Identify which cell holds the provided text, then report its [X, Y] central coordinate. 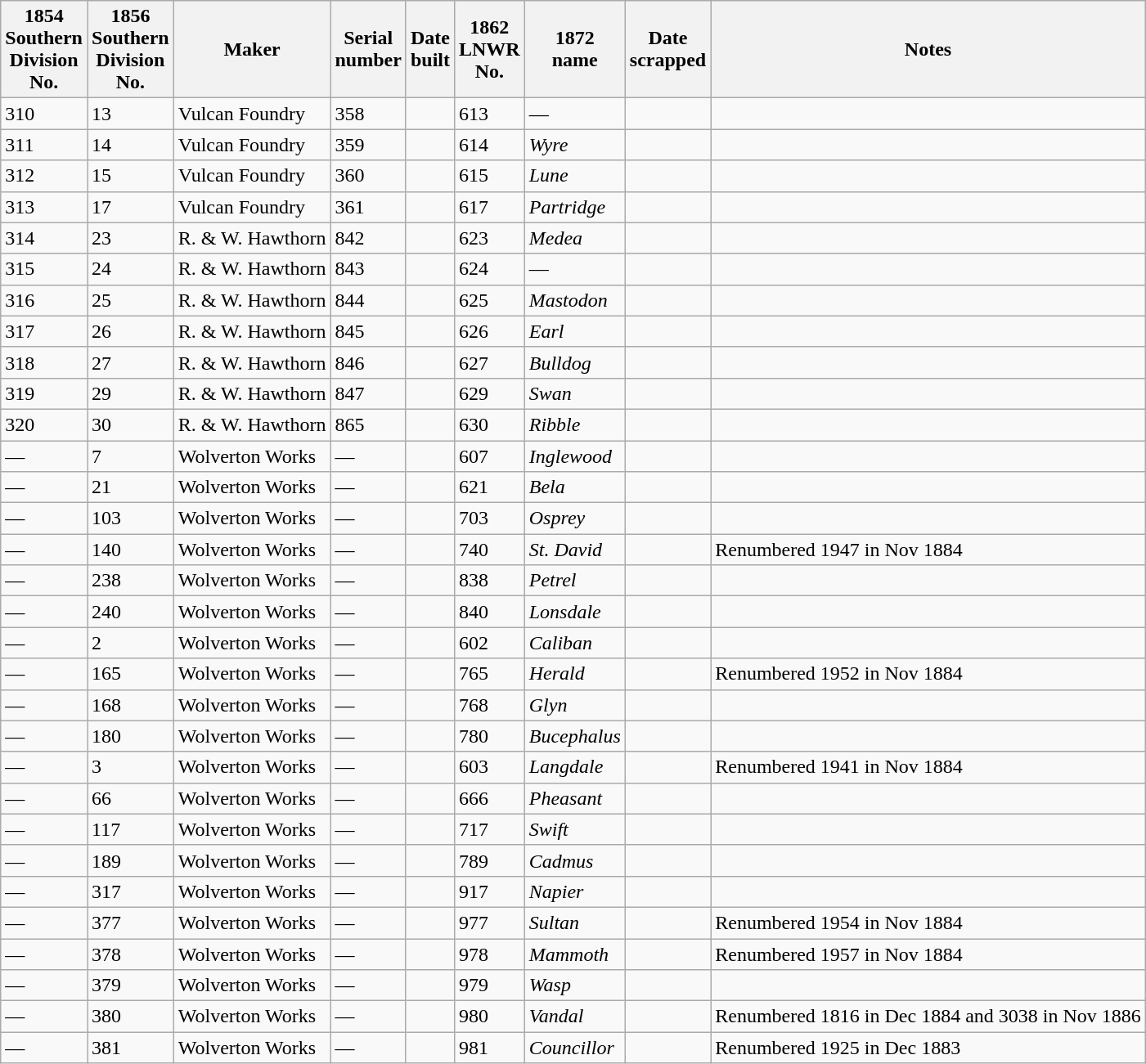
843 [368, 269]
21 [130, 487]
Wasp [574, 985]
Serialnumber [368, 49]
313 [44, 207]
Herald [574, 674]
315 [44, 269]
765 [489, 674]
Datescrapped [667, 49]
Swan [574, 393]
Renumbered 1957 in Nov 1884 [928, 954]
26 [130, 331]
Ribble [574, 424]
838 [489, 581]
Inglewood [574, 456]
Cadmus [574, 860]
Sultan [574, 923]
617 [489, 207]
312 [44, 176]
Pheasant [574, 798]
27 [130, 362]
740 [489, 550]
840 [489, 612]
381 [130, 1048]
623 [489, 238]
1872name [574, 49]
845 [368, 331]
865 [368, 424]
3 [130, 767]
Renumbered 1816 in Dec 1884 and 3038 in Nov 1886 [928, 1017]
Medea [574, 238]
979 [489, 985]
Glyn [574, 705]
319 [44, 393]
St. David [574, 550]
981 [489, 1048]
311 [44, 145]
Renumbered 1952 in Nov 1884 [928, 674]
917 [489, 891]
Notes [928, 49]
29 [130, 393]
Renumbered 1941 in Nov 1884 [928, 767]
66 [130, 798]
615 [489, 176]
1854SouthernDivisionNo. [44, 49]
789 [489, 860]
607 [489, 456]
320 [44, 424]
1856SouthernDivisionNo. [130, 49]
629 [489, 393]
602 [489, 643]
Renumbered 1925 in Dec 1883 [928, 1048]
847 [368, 393]
625 [489, 300]
380 [130, 1017]
1862LNWRNo. [489, 49]
Langdale [574, 767]
Maker [252, 49]
189 [130, 860]
310 [44, 114]
Mastodon [574, 300]
Partridge [574, 207]
Vandal [574, 1017]
359 [368, 145]
717 [489, 829]
25 [130, 300]
703 [489, 519]
Petrel [574, 581]
Renumbered 1947 in Nov 1884 [928, 550]
Bela [574, 487]
14 [130, 145]
627 [489, 362]
978 [489, 954]
168 [130, 705]
15 [130, 176]
Datebuilt [430, 49]
Lune [574, 176]
846 [368, 362]
614 [489, 145]
621 [489, 487]
Wyre [574, 145]
Renumbered 1954 in Nov 1884 [928, 923]
23 [130, 238]
603 [489, 767]
666 [489, 798]
30 [130, 424]
165 [130, 674]
318 [44, 362]
630 [489, 424]
140 [130, 550]
24 [130, 269]
103 [130, 519]
238 [130, 581]
358 [368, 114]
977 [489, 923]
Mammoth [574, 954]
361 [368, 207]
Lonsdale [574, 612]
Bulldog [574, 362]
Councillor [574, 1048]
180 [130, 736]
17 [130, 207]
13 [130, 114]
378 [130, 954]
768 [489, 705]
Osprey [574, 519]
980 [489, 1017]
2 [130, 643]
379 [130, 985]
Napier [574, 891]
Bucephalus [574, 736]
780 [489, 736]
613 [489, 114]
240 [130, 612]
842 [368, 238]
377 [130, 923]
117 [130, 829]
Swift [574, 829]
844 [368, 300]
626 [489, 331]
Earl [574, 331]
624 [489, 269]
314 [44, 238]
Caliban [574, 643]
7 [130, 456]
360 [368, 176]
316 [44, 300]
